Capture the cell that displays the provided text and extract its (X, Y) central coordinate. 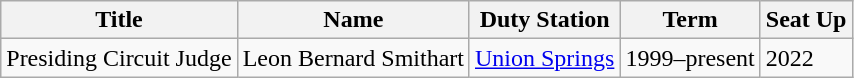
Union Springs (544, 58)
Duty Station (544, 20)
Leon Bernard Smithart (353, 58)
Seat Up (806, 20)
1999–present (690, 58)
Presiding Circuit Judge (119, 58)
Name (353, 20)
Title (119, 20)
2022 (806, 58)
Term (690, 20)
